Search for the cell housing the specified text and yield its [X, Y] center coordinate. 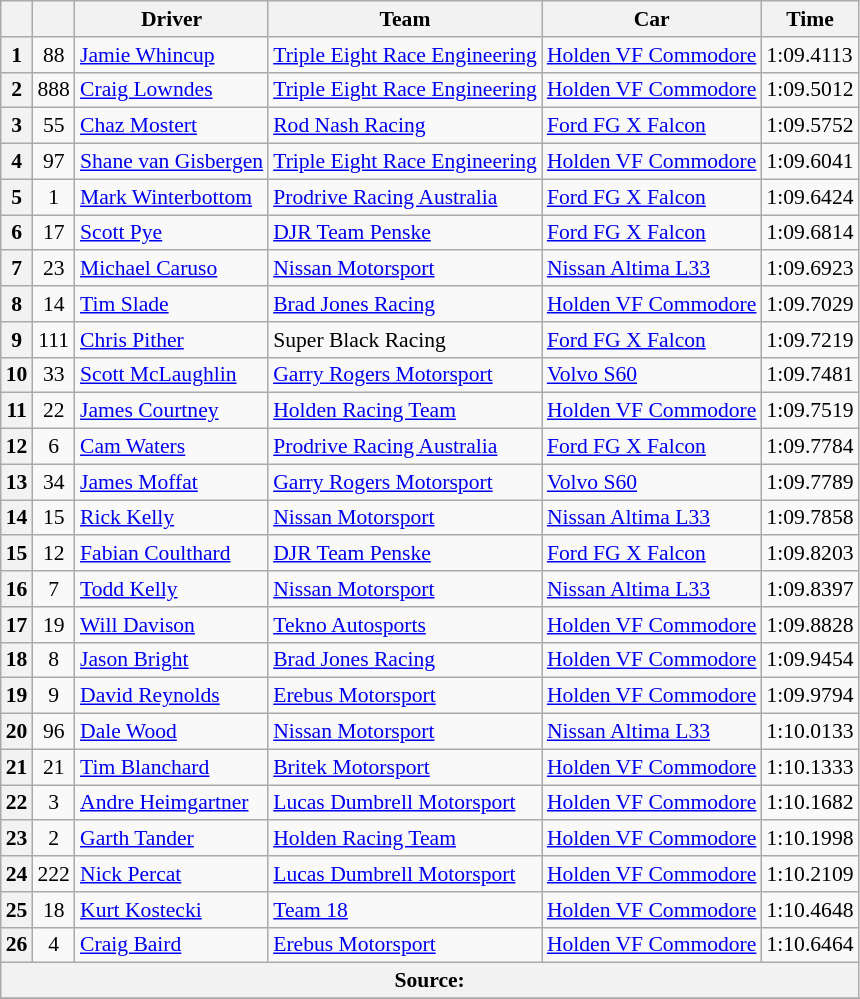
33 [54, 375]
222 [54, 874]
Craig Baird [172, 945]
1:09.8828 [810, 625]
Scott McLaughlin [172, 375]
1:09.7481 [810, 375]
1:09.6041 [810, 162]
1:09.6424 [810, 197]
5 [17, 197]
111 [54, 340]
Nick Percat [172, 874]
Andre Heimgartner [172, 803]
26 [17, 945]
Kurt Kostecki [172, 910]
1:10.1333 [810, 767]
1:09.4113 [810, 55]
11 [17, 411]
55 [54, 126]
1:10.1682 [810, 803]
Driver [172, 19]
10 [17, 375]
1:09.9794 [810, 696]
13 [17, 482]
Team 18 [405, 910]
Rick Kelly [172, 518]
1:09.7219 [810, 340]
Dale Wood [172, 732]
1:10.0133 [810, 732]
1:09.5012 [810, 90]
1:09.5752 [810, 126]
1:10.2109 [810, 874]
Scott Pye [172, 233]
Time [810, 19]
Team [405, 19]
Chaz Mostert [172, 126]
Chris Pither [172, 340]
1:10.1998 [810, 839]
Car [652, 19]
Cam Waters [172, 447]
David Reynolds [172, 696]
24 [17, 874]
Jamie Whincup [172, 55]
Fabian Coulthard [172, 554]
1:09.8203 [810, 554]
25 [17, 910]
1:09.7784 [810, 447]
1:09.7029 [810, 304]
Tekno Autosports [405, 625]
1:09.6814 [810, 233]
1:09.7519 [810, 411]
Jason Bright [172, 660]
1:09.9454 [810, 660]
88 [54, 55]
Rod Nash Racing [405, 126]
James Moffat [172, 482]
1:10.6464 [810, 945]
1:09.7858 [810, 518]
16 [17, 589]
Michael Caruso [172, 269]
Shane van Gisbergen [172, 162]
Britek Motorsport [405, 767]
1:09.7789 [810, 482]
Mark Winterbottom [172, 197]
Source: [430, 981]
Craig Lowndes [172, 90]
James Courtney [172, 411]
1:10.4648 [810, 910]
Will Davison [172, 625]
Tim Blanchard [172, 767]
888 [54, 90]
Tim Slade [172, 304]
1:09.6923 [810, 269]
96 [54, 732]
34 [54, 482]
1:09.8397 [810, 589]
97 [54, 162]
Todd Kelly [172, 589]
20 [17, 732]
Garth Tander [172, 839]
Super Black Racing [405, 340]
